From the cell containing the given text, extract its center point as [x, y] coordinate. 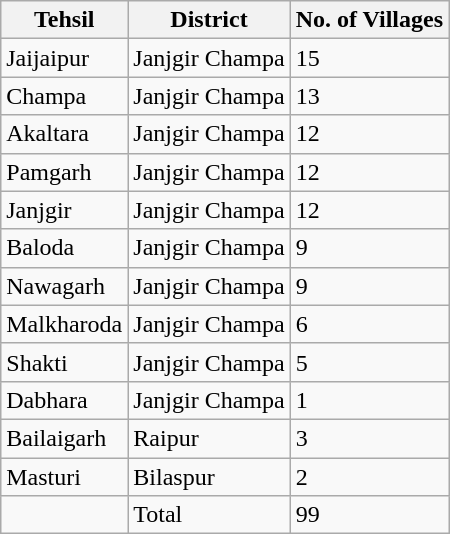
1 [369, 400]
6 [369, 324]
Baloda [64, 248]
5 [369, 362]
Tehsil [64, 20]
Masturi [64, 477]
District [209, 20]
15 [369, 58]
Bailaigarh [64, 438]
Malkharoda [64, 324]
Dabhara [64, 400]
3 [369, 438]
Janjgir [64, 210]
2 [369, 477]
Nawagarh [64, 286]
Champa [64, 96]
13 [369, 96]
No. of Villages [369, 20]
Akaltara [64, 134]
Raipur [209, 438]
Pamgarh [64, 172]
Bilaspur [209, 477]
Shakti [64, 362]
99 [369, 515]
Jaijaipur [64, 58]
Total [209, 515]
